Detect which cell encompasses the target text, then output its [X, Y] center coordinate. 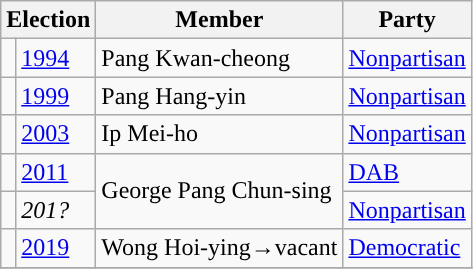
2011 [56, 172]
George Pang Chun-sing [220, 191]
Election [48, 20]
Member [220, 20]
Party [407, 20]
DAB [407, 172]
Pang Kwan-cheong [220, 58]
Democratic [407, 248]
Ip Mei-ho [220, 134]
1994 [56, 58]
1999 [56, 96]
201? [56, 210]
2003 [56, 134]
Wong Hoi-ying→vacant [220, 248]
2019 [56, 248]
Pang Hang-yin [220, 96]
